Locate the cell with the specified text and output its [X, Y] center coordinate. 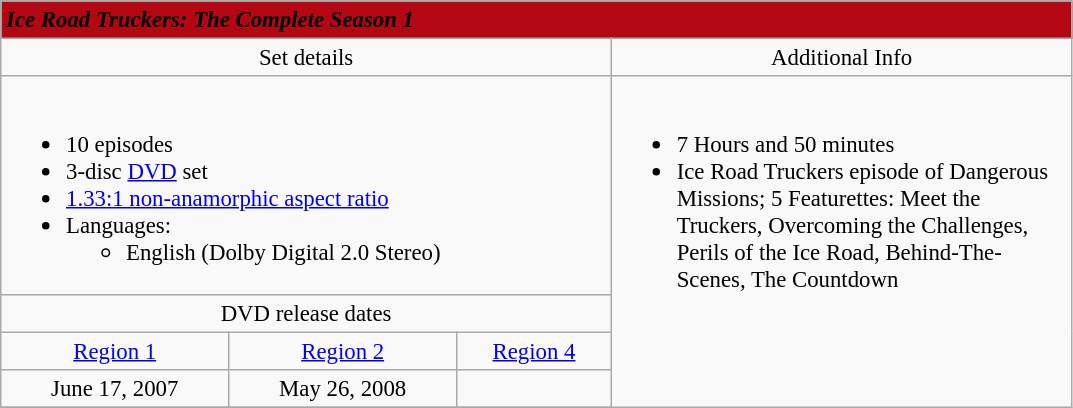
Region 1 [115, 351]
DVD release dates [306, 313]
May 26, 2008 [343, 388]
June 17, 2007 [115, 388]
Region 4 [534, 351]
Set details [306, 58]
Additional Info [842, 58]
Ice Road Truckers: The Complete Season 1 [536, 20]
Region 2 [343, 351]
10 episodes3-disc DVD set1.33:1 non-anamorphic aspect ratioLanguages:English (Dolby Digital 2.0 Stereo) [306, 185]
